Scan for the cell matching the given text and deliver its (x, y) coordinate at center. 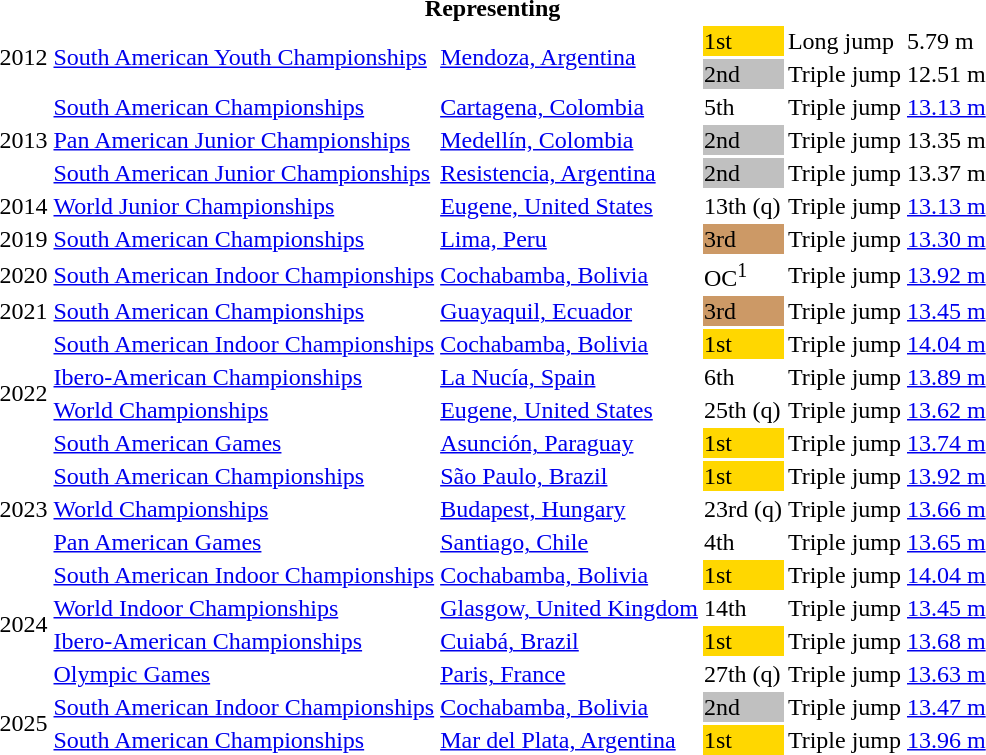
São Paulo, Brazil (570, 476)
World Indoor Championships (244, 608)
6th (742, 377)
Medellín, Colombia (570, 140)
South American Youth Championships (244, 58)
13th (q) (742, 206)
Paris, France (570, 674)
14th (742, 608)
23rd (q) (742, 509)
Pan American Junior Championships (244, 140)
La Nucía, Spain (570, 377)
Glasgow, United Kingdom (570, 608)
27th (q) (742, 674)
Pan American Games (244, 542)
World Junior Championships (244, 206)
Cuiabá, Brazil (570, 641)
Asunción, Paraguay (570, 443)
Long jump (844, 41)
4th (742, 542)
Mar del Plata, Argentina (570, 740)
Guayaquil, Ecuador (570, 311)
OC1 (742, 275)
South American Games (244, 443)
Mendoza, Argentina (570, 58)
25th (q) (742, 410)
Cartagena, Colombia (570, 107)
Olympic Games (244, 674)
5th (742, 107)
Budapest, Hungary (570, 509)
Resistencia, Argentina (570, 173)
South American Junior Championships (244, 173)
Santiago, Chile (570, 542)
Lima, Peru (570, 239)
